Output the (X, Y) coordinate of the center of the cell containing the given text.  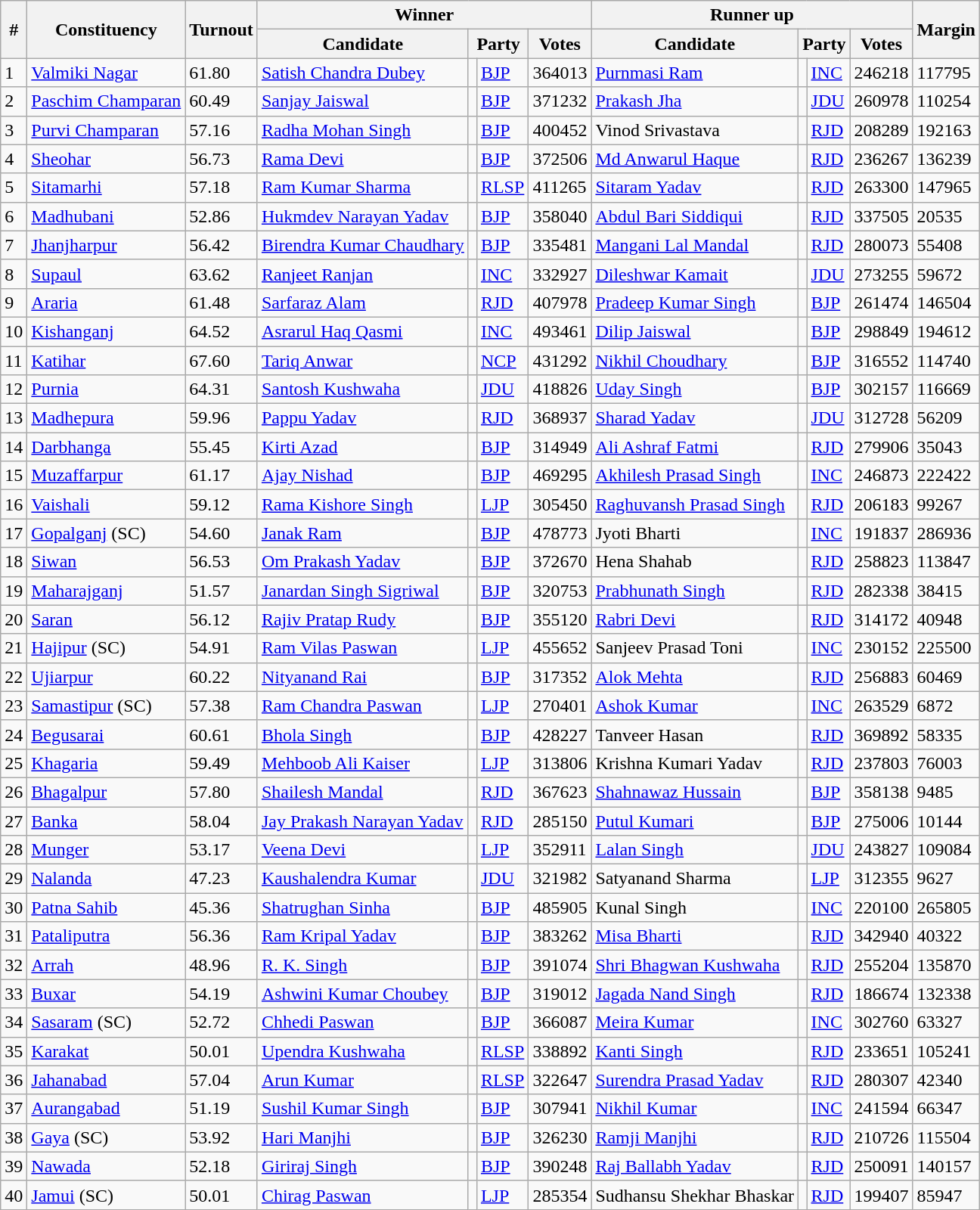
117795 (946, 73)
Nikhil Kumar (695, 1109)
Muzaffarpur (106, 476)
Nalanda (106, 879)
7 (14, 245)
Dilip Jaiswal (695, 331)
Supaul (106, 274)
Valmiki Nagar (106, 73)
Chhedi Paswan (363, 1022)
9 (14, 302)
Kishanganj (106, 331)
Jagada Nand Singh (695, 994)
222422 (946, 476)
55408 (946, 245)
469295 (560, 476)
37 (14, 1109)
48.96 (222, 965)
Sitaram Yadav (695, 188)
243827 (882, 850)
Katihar (106, 361)
194612 (946, 331)
Jhanjharpur (106, 245)
246873 (882, 476)
Nawada (106, 1166)
256883 (882, 677)
6 (14, 216)
57.04 (222, 1080)
Ali Ashraf Fatmi (695, 447)
Madhubani (106, 216)
Veena Devi (363, 850)
61.17 (222, 476)
28 (14, 850)
320753 (560, 591)
368937 (560, 418)
199407 (882, 1195)
Sarfaraz Alam (363, 302)
335481 (560, 245)
317352 (560, 677)
53.92 (222, 1137)
Ram Vilas Paswan (363, 648)
24 (14, 734)
146504 (946, 302)
Janardan Singh Sigriwal (363, 591)
60.61 (222, 734)
9485 (946, 792)
Rajiv Pratap Rudy (363, 619)
Purnia (106, 389)
Munger (106, 850)
312355 (882, 879)
237803 (882, 763)
38415 (946, 591)
Raj Ballabh Yadav (695, 1166)
NCP (502, 361)
Kunal Singh (695, 907)
Om Prakash Yadav (363, 562)
60.49 (222, 101)
250091 (882, 1166)
Giriraj Singh (363, 1166)
Ramji Manjhi (695, 1137)
Kaushalendra Kumar (363, 879)
56.53 (222, 562)
265805 (946, 907)
Paschim Champaran (106, 101)
313806 (560, 763)
52.18 (222, 1166)
Aurangabad (106, 1109)
273255 (882, 274)
Santosh Kushwaha (363, 389)
282338 (882, 591)
Kanti Singh (695, 1051)
Rama Kishore Singh (363, 504)
64.52 (222, 331)
132338 (946, 994)
Meira Kumar (695, 1022)
38 (14, 1137)
Pradeep Kumar Singh (695, 302)
Ranjeet Ranjan (363, 274)
Rama Devi (363, 159)
Kirti Azad (363, 447)
Radha Mohan Singh (363, 130)
358138 (882, 792)
Banka (106, 821)
Araria (106, 302)
51.19 (222, 1109)
15 (14, 476)
39 (14, 1166)
109084 (946, 850)
Asrarul Haq Qasmi (363, 331)
Sasaram (SC) (106, 1022)
45.36 (222, 907)
Krishna Kumari Yadav (695, 763)
147965 (946, 188)
Gopalganj (SC) (106, 533)
59.12 (222, 504)
Jyoti Bharti (695, 533)
Pappu Yadav (363, 418)
61.48 (222, 302)
280307 (882, 1080)
220100 (882, 907)
322647 (560, 1080)
32 (14, 965)
Sharad Yadav (695, 418)
Hari Manjhi (363, 1137)
10144 (946, 821)
Hukmdev Narayan Yadav (363, 216)
19 (14, 591)
321982 (560, 879)
279906 (882, 447)
Hena Shahab (695, 562)
59.49 (222, 763)
312728 (882, 418)
255204 (882, 965)
110254 (946, 101)
63.62 (222, 274)
1 (14, 73)
342940 (882, 936)
Turnout (222, 29)
366087 (560, 1022)
54.91 (222, 648)
4 (14, 159)
Margin (946, 29)
Winner (424, 15)
Prakash Jha (695, 101)
206183 (882, 504)
191837 (882, 533)
63327 (946, 1022)
286936 (946, 533)
428227 (560, 734)
Satyanand Sharma (695, 879)
367623 (560, 792)
Janak Ram (363, 533)
57.18 (222, 188)
2 (14, 101)
Tariq Anwar (363, 361)
Siwan (106, 562)
332927 (560, 274)
67.60 (222, 361)
Md Anwarul Haque (695, 159)
270401 (560, 706)
Purvi Champaran (106, 130)
236267 (882, 159)
# (14, 29)
263300 (882, 188)
192163 (946, 130)
431292 (560, 361)
105241 (946, 1051)
114740 (946, 361)
25 (14, 763)
Ajay Nishad (363, 476)
58335 (946, 734)
Surendra Prasad Yadav (695, 1080)
Alok Mehta (695, 677)
99267 (946, 504)
Vinod Srivastava (695, 130)
23 (14, 706)
Darbhanga (106, 447)
Prabhunath Singh (695, 591)
Saran (106, 619)
Upendra Kushwaha (363, 1051)
307941 (560, 1109)
R. K. Singh (363, 965)
52.72 (222, 1022)
29 (14, 879)
Rabri Devi (695, 619)
383262 (560, 936)
Nityanand Rai (363, 677)
56.12 (222, 619)
18 (14, 562)
40948 (946, 619)
280073 (882, 245)
35043 (946, 447)
Sudhansu Shekhar Bhaskar (695, 1195)
115504 (946, 1137)
355120 (560, 619)
Sanjeev Prasad Toni (695, 648)
Patna Sahib (106, 907)
Runner up (752, 15)
261474 (882, 302)
Samastipur (SC) (106, 706)
51.57 (222, 591)
22 (14, 677)
285150 (560, 821)
14 (14, 447)
9627 (946, 879)
Dileshwar Kamait (695, 274)
Ram Kumar Sharma (363, 188)
35 (14, 1051)
Maharajganj (106, 591)
13 (14, 418)
Bhola Singh (363, 734)
407978 (560, 302)
Akhilesh Prasad Singh (695, 476)
455652 (560, 648)
36 (14, 1080)
Begusarai (106, 734)
241594 (882, 1109)
52.86 (222, 216)
338892 (560, 1051)
64.31 (222, 389)
Uday Singh (695, 389)
302157 (882, 389)
113847 (946, 562)
364013 (560, 73)
16 (14, 504)
372506 (560, 159)
10 (14, 331)
Abdul Bari Siddiqui (695, 216)
59672 (946, 274)
66347 (946, 1109)
Ujiarpur (106, 677)
371232 (560, 101)
21 (14, 648)
31 (14, 936)
56209 (946, 418)
34 (14, 1022)
76003 (946, 763)
56.73 (222, 159)
319012 (560, 994)
Karakat (106, 1051)
Buxar (106, 994)
Sanjay Jaiswal (363, 101)
116669 (946, 389)
263529 (882, 706)
230152 (882, 648)
Gaya (SC) (106, 1137)
Birendra Kumar Chaudhary (363, 245)
358040 (560, 216)
85947 (946, 1195)
418826 (560, 389)
3 (14, 130)
Lalan Singh (695, 850)
56.36 (222, 936)
Putul Kumari (695, 821)
11 (14, 361)
Arun Kumar (363, 1080)
Arrah (106, 965)
233651 (882, 1051)
305450 (560, 504)
Sushil Kumar Singh (363, 1109)
59.96 (222, 418)
20535 (946, 216)
Mangani Lal Mandal (695, 245)
186674 (882, 994)
Jay Prakash Narayan Yadav (363, 821)
40322 (946, 936)
Hajipur (SC) (106, 648)
298849 (882, 331)
140157 (946, 1166)
26 (14, 792)
314172 (882, 619)
Jamui (SC) (106, 1195)
Purnmasi Ram (695, 73)
57.16 (222, 130)
326230 (560, 1137)
135870 (946, 965)
Ashok Kumar (695, 706)
Ram Kripal Yadav (363, 936)
56.42 (222, 245)
47.23 (222, 879)
390248 (560, 1166)
61.80 (222, 73)
Pataliputra (106, 936)
Tanveer Hasan (695, 734)
Raghuvansh Prasad Singh (695, 504)
17 (14, 533)
285354 (560, 1195)
Vaishali (106, 504)
5 (14, 188)
Satish Chandra Dubey (363, 73)
33 (14, 994)
Sitamarhi (106, 188)
246218 (882, 73)
208289 (882, 130)
Shailesh Mandal (363, 792)
Ashwini Kumar Choubey (363, 994)
54.60 (222, 533)
12 (14, 389)
Jahanabad (106, 1080)
60.22 (222, 677)
Nikhil Choudhary (695, 361)
Ram Chandra Paswan (363, 706)
54.19 (222, 994)
Sheohar (106, 159)
275006 (882, 821)
337505 (882, 216)
Bhagalpur (106, 792)
Madhepura (106, 418)
391074 (560, 965)
493461 (560, 331)
6872 (946, 706)
53.17 (222, 850)
316552 (882, 361)
Misa Bharti (695, 936)
352911 (560, 850)
411265 (560, 188)
Mehboob Ali Kaiser (363, 763)
260978 (882, 101)
Chirag Paswan (363, 1195)
369892 (882, 734)
57.38 (222, 706)
314949 (560, 447)
225500 (946, 648)
485905 (560, 907)
58.04 (222, 821)
Shatrughan Sinha (363, 907)
55.45 (222, 447)
20 (14, 619)
60469 (946, 677)
40 (14, 1195)
30 (14, 907)
210726 (882, 1137)
42340 (946, 1080)
57.80 (222, 792)
Khagaria (106, 763)
136239 (946, 159)
478773 (560, 533)
Shri Bhagwan Kushwaha (695, 965)
27 (14, 821)
Shahnawaz Hussain (695, 792)
400452 (560, 130)
8 (14, 274)
Constituency (106, 29)
302760 (882, 1022)
258823 (882, 562)
372670 (560, 562)
